Find where the given text appears and provide that cell's center as [X, Y] coordinate. 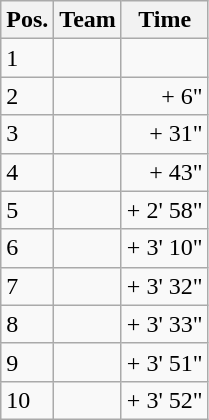
2 [28, 96]
+ 3' 32" [164, 286]
10 [28, 400]
6 [28, 248]
5 [28, 210]
Team [88, 20]
+ 2' 58" [164, 210]
+ 31" [164, 134]
+ 3' 52" [164, 400]
4 [28, 172]
1 [28, 58]
+ 3' 33" [164, 324]
+ 3' 51" [164, 362]
+ 3' 10" [164, 248]
8 [28, 324]
9 [28, 362]
+ 43" [164, 172]
Time [164, 20]
+ 6" [164, 96]
Pos. [28, 20]
7 [28, 286]
3 [28, 134]
